Search for the cell housing the specified text and yield its (X, Y) center coordinate. 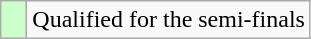
Qualified for the semi-finals (169, 20)
